Extract the [X, Y] coordinate from the center of the cell holding the provided text.  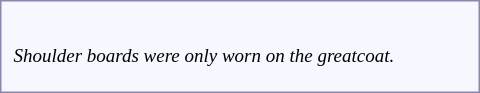
Shoulder boards were only worn on the greatcoat. [204, 40]
